Locate the cell with the specified text and output its (x, y) center coordinate. 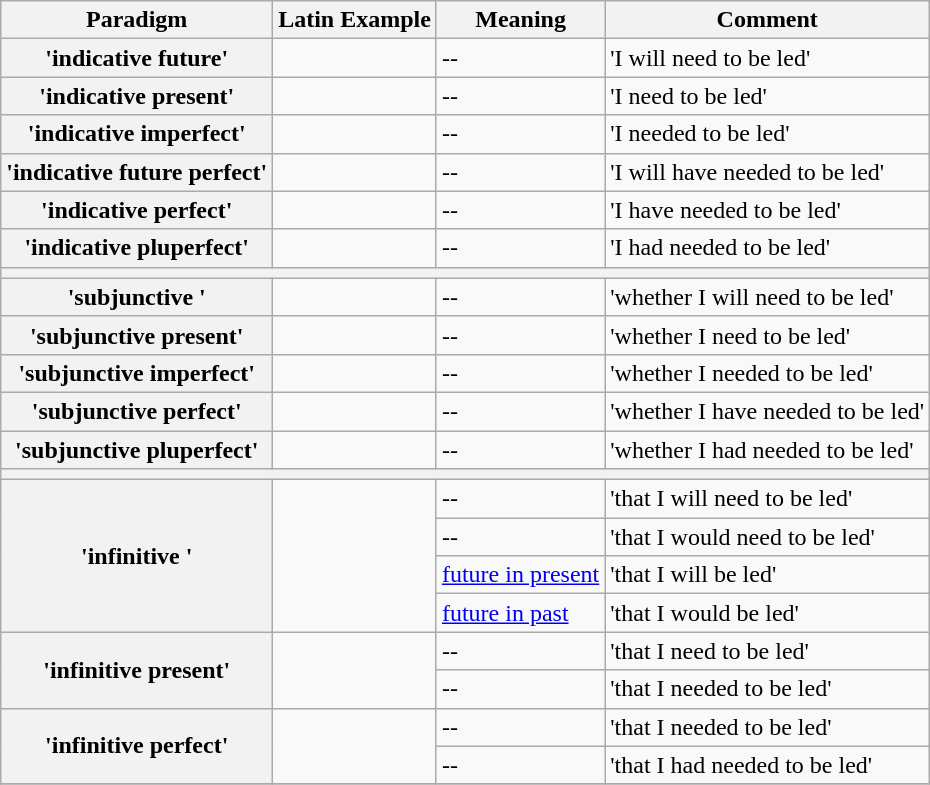
'I needed to be led' (768, 134)
'that I will need to be led' (768, 499)
'that I will be led' (768, 575)
Latin Example (355, 20)
'indicative perfect' (137, 210)
'infinitive ' (137, 556)
'infinitive perfect' (137, 746)
'infinitive present' (137, 670)
'that I would be led' (768, 613)
'I will need to be led' (768, 58)
'I will have needed to be led' (768, 172)
'subjunctive ' (137, 297)
'that I need to be led' (768, 651)
'indicative imperfect' (137, 134)
Paradigm (137, 20)
'I have needed to be led' (768, 210)
'indicative present' (137, 96)
Comment (768, 20)
'indicative future perfect' (137, 172)
'whether I needed to be led' (768, 373)
future in present (520, 575)
'subjunctive imperfect' (137, 373)
Meaning (520, 20)
'subjunctive pluperfect' (137, 449)
'whether I had needed to be led' (768, 449)
'subjunctive perfect' (137, 411)
'I had needed to be led' (768, 248)
'I need to be led' (768, 96)
'indicative future' (137, 58)
'whether I will need to be led' (768, 297)
'subjunctive present' (137, 335)
future in past (520, 613)
'indicative pluperfect' (137, 248)
'whether I have needed to be led' (768, 411)
'that I had needed to be led' (768, 765)
'whether I need to be led' (768, 335)
'that I would need to be led' (768, 537)
